Determine the [X, Y] coordinate at the center of the cell enclosing the given text.  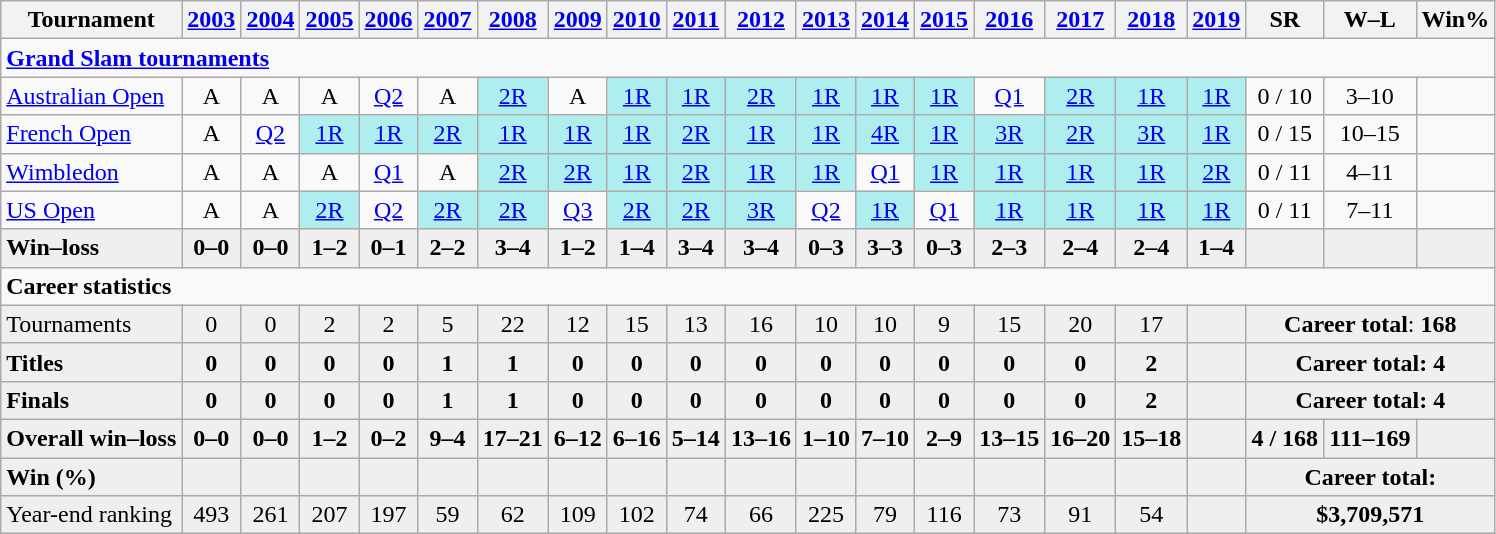
74 [696, 515]
197 [388, 515]
Q3 [578, 210]
Grand Slam tournaments [748, 58]
Win (%) [92, 477]
Year-end ranking [92, 515]
Career total: [1370, 477]
13–15 [1010, 438]
9 [944, 324]
0 / 10 [1285, 96]
US Open [92, 210]
15–18 [1152, 438]
2018 [1152, 20]
2005 [330, 20]
116 [944, 515]
20 [1080, 324]
4R [886, 134]
2003 [212, 20]
225 [826, 515]
2–9 [944, 438]
16–20 [1080, 438]
2017 [1080, 20]
109 [578, 515]
2–3 [1010, 248]
French Open [92, 134]
2016 [1010, 20]
13 [696, 324]
10–15 [1370, 134]
54 [1152, 515]
91 [1080, 515]
17 [1152, 324]
Tournaments [92, 324]
Tournament [92, 20]
2–2 [448, 248]
Titles [92, 362]
16 [760, 324]
493 [212, 515]
2015 [944, 20]
59 [448, 515]
73 [1010, 515]
0 / 15 [1285, 134]
261 [270, 515]
Australian Open [92, 96]
Career total: 168 [1370, 324]
7–11 [1370, 210]
62 [512, 515]
3–3 [886, 248]
2011 [696, 20]
9–4 [448, 438]
207 [330, 515]
2012 [760, 20]
12 [578, 324]
7–10 [886, 438]
2019 [1216, 20]
5 [448, 324]
Overall win–loss [92, 438]
102 [636, 515]
0–2 [388, 438]
5–14 [696, 438]
79 [886, 515]
$3,709,571 [1370, 515]
4 / 168 [1285, 438]
6–16 [636, 438]
2014 [886, 20]
1–10 [826, 438]
W–L [1370, 20]
0–1 [388, 248]
SR [1285, 20]
2010 [636, 20]
2006 [388, 20]
2007 [448, 20]
66 [760, 515]
22 [512, 324]
2009 [578, 20]
2008 [512, 20]
2004 [270, 20]
Career statistics [748, 286]
Finals [92, 400]
2013 [826, 20]
6–12 [578, 438]
Wimbledon [92, 172]
17–21 [512, 438]
Win–loss [92, 248]
111–169 [1370, 438]
4–11 [1370, 172]
Win% [1456, 20]
3–10 [1370, 96]
13–16 [760, 438]
